Return the (x, y) coordinate for the center point of the cell that contains the specified text.  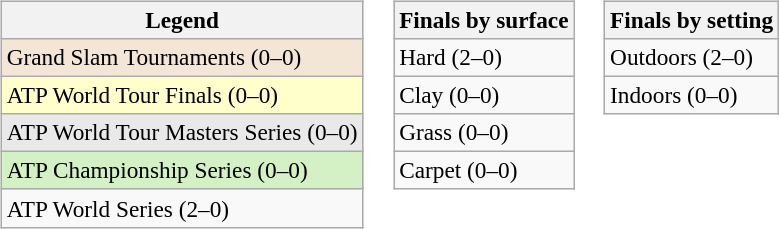
Finals by surface (484, 20)
Outdoors (2–0) (692, 57)
ATP World Tour Masters Series (0–0) (182, 133)
Finals by setting (692, 20)
Carpet (0–0) (484, 171)
Legend (182, 20)
ATP Championship Series (0–0) (182, 171)
ATP World Series (2–0) (182, 208)
Indoors (0–0) (692, 95)
ATP World Tour Finals (0–0) (182, 95)
Grass (0–0) (484, 133)
Grand Slam Tournaments (0–0) (182, 57)
Hard (2–0) (484, 57)
Clay (0–0) (484, 95)
